Pinpoint the cell where the given text exists, returning its [X, Y] midpoint coordinate. 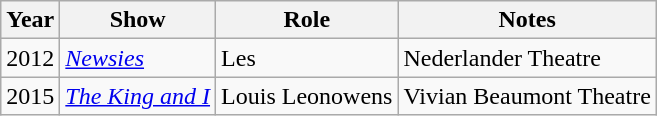
2015 [30, 96]
Newsies [138, 58]
The King and I [138, 96]
Les [307, 58]
Louis Leonowens [307, 96]
2012 [30, 58]
Notes [527, 20]
Vivian Beaumont Theatre [527, 96]
Show [138, 20]
Year [30, 20]
Role [307, 20]
Nederlander Theatre [527, 58]
